Determine the [x, y] coordinate at the center of the cell enclosing the given text.  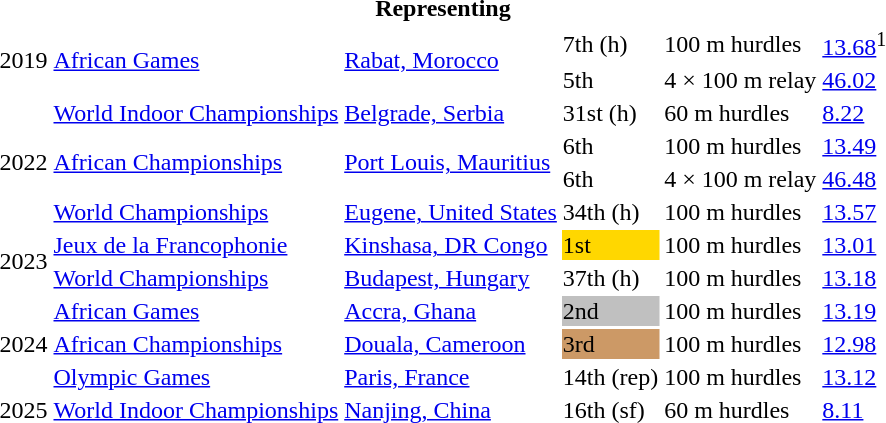
60 m hurdles [740, 113]
Port Louis, Mauritius [451, 162]
Kinshasa, DR Congo [451, 245]
Belgrade, Serbia [451, 113]
5th [610, 80]
Jeux de la Francophonie [196, 245]
34th (h) [610, 212]
7th (h) [610, 44]
Paris, France [451, 377]
Budapest, Hungary [451, 278]
31st (h) [610, 113]
Douala, Cameroon [451, 344]
14th (rep) [610, 377]
World Indoor Championships [196, 113]
Rabat, Morocco [451, 60]
37th (h) [610, 278]
Eugene, United States [451, 212]
2nd [610, 311]
1st [610, 245]
Accra, Ghana [451, 311]
3rd [610, 344]
Olympic Games [196, 377]
